Provide the [X, Y] coordinate of the cell's center where the given text is located.  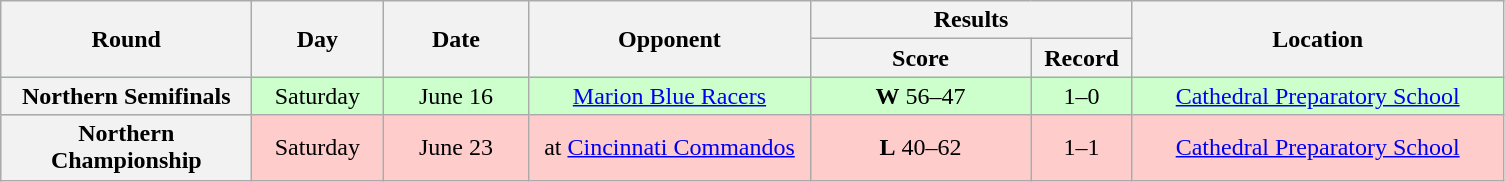
Record [1082, 58]
Results [971, 20]
1–1 [1082, 148]
June 16 [456, 96]
at Cincinnati Commandos [670, 148]
Score [920, 58]
Marion Blue Racers [670, 96]
L 40–62 [920, 148]
Date [456, 39]
June 23 [456, 148]
Northern Semifinals [126, 96]
Northern Championship [126, 148]
Location [1318, 39]
Opponent [670, 39]
Round [126, 39]
1–0 [1082, 96]
W 56–47 [920, 96]
Day [318, 39]
